Capture the cell that displays the provided text and extract its (X, Y) central coordinate. 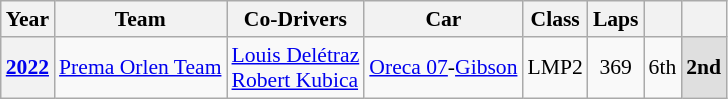
6th (663, 68)
Laps (616, 19)
Co-Drivers (295, 19)
Team (140, 19)
Oreca 07-Gibson (443, 68)
Car (443, 19)
Year (28, 19)
2022 (28, 68)
Prema Orlen Team (140, 68)
Class (554, 19)
Louis Delétraz Robert Kubica (295, 68)
LMP2 (554, 68)
2nd (704, 68)
369 (616, 68)
